Extract the (X, Y) coordinate from the center of the cell holding the provided text.  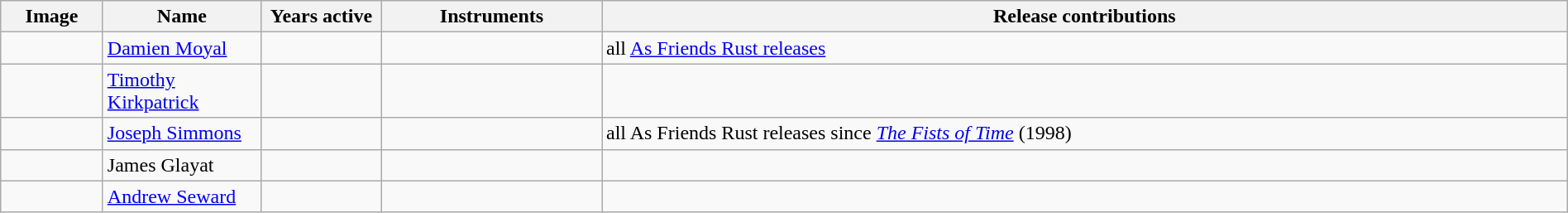
all As Friends Rust releases since The Fists of Time (1998) (1085, 133)
Release contributions (1085, 17)
Name (182, 17)
Timothy Kirkpatrick (182, 91)
James Glayat (182, 165)
all As Friends Rust releases (1085, 48)
Joseph Simmons (182, 133)
Image (52, 17)
Andrew Seward (182, 196)
Instruments (491, 17)
Damien Moyal (182, 48)
Years active (321, 17)
